Search for the cell housing the specified text and yield its [x, y] center coordinate. 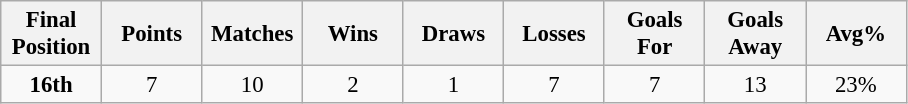
Goals For [654, 34]
16th [52, 85]
Goals Away [756, 34]
23% [856, 85]
Losses [554, 34]
Avg% [856, 34]
13 [756, 85]
Matches [252, 34]
2 [354, 85]
10 [252, 85]
Final Position [52, 34]
Draws [454, 34]
Points [152, 34]
Wins [354, 34]
1 [454, 85]
